Detect which cell encompasses the target text, then output its [x, y] center coordinate. 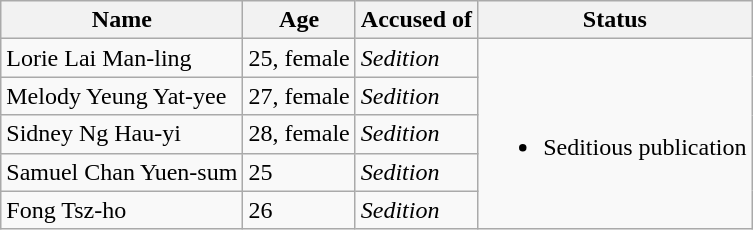
25, female [299, 58]
Sidney Ng Hau-yi [122, 134]
Lorie Lai Man-ling [122, 58]
28, female [299, 134]
Melody Yeung Yat-yee [122, 96]
Name [122, 20]
Fong Tsz-ho [122, 210]
Accused of [416, 20]
Status [615, 20]
Seditious publication [615, 134]
Age [299, 20]
Samuel Chan Yuen-sum [122, 172]
27, female [299, 96]
26 [299, 210]
25 [299, 172]
